Provide the [X, Y] coordinate of the cell's center where the given text is located.  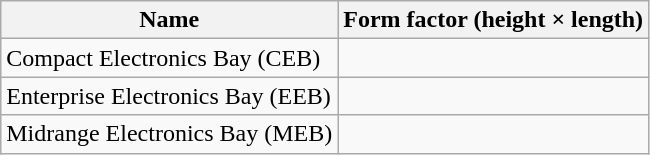
Midrange Electronics Bay (MEB) [170, 134]
Enterprise Electronics Bay (EEB) [170, 96]
Name [170, 20]
Compact Electronics Bay (CEB) [170, 58]
Form factor (height × length) [494, 20]
